Locate the cell with the specified text and output its [x, y] center coordinate. 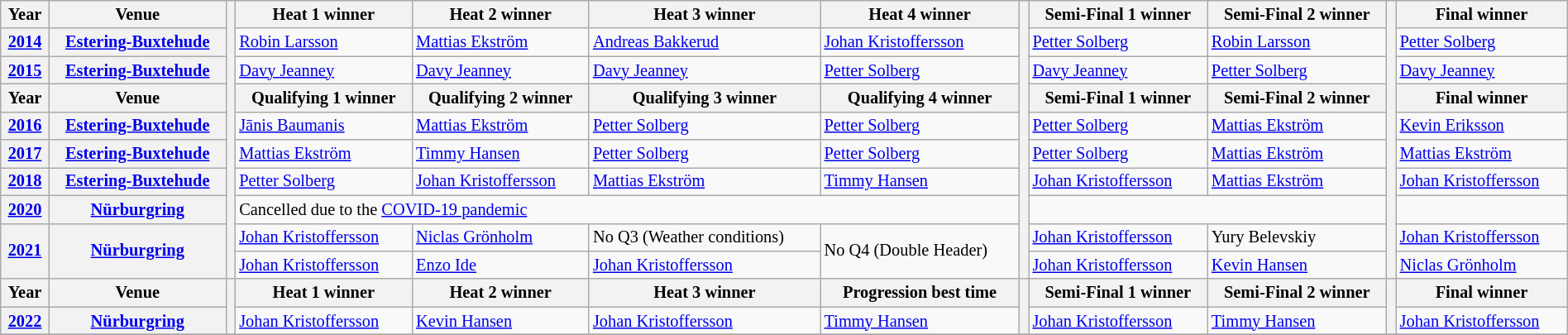
No Q4 (Double Header) [920, 251]
Qualifying 3 winner [705, 98]
Heat 4 winner [920, 14]
2016 [25, 126]
Enzo Ide [500, 265]
Qualifying 1 winner [323, 98]
2022 [25, 321]
2018 [25, 181]
2020 [25, 209]
2015 [25, 70]
Yury Belevskiy [1297, 237]
Cancelled due to the COVID-19 pandemic [901, 209]
Andreas Bakkerud [705, 42]
Progression best time [920, 293]
Kevin Eriksson [1482, 126]
Qualifying 4 winner [920, 98]
2014 [25, 42]
No Q3 (Weather conditions) [705, 237]
Qualifying 2 winner [500, 98]
2021 [25, 251]
Jānis Baumanis [323, 126]
2017 [25, 154]
